Scan for the cell matching the given text and deliver its (x, y) coordinate at center. 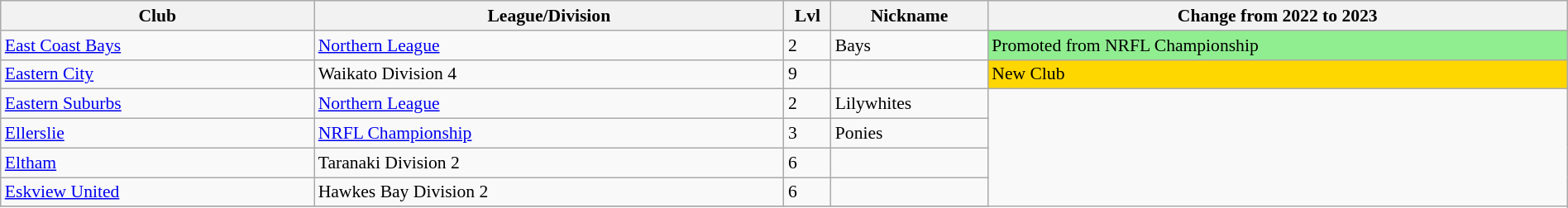
Club (157, 16)
Eskview United (157, 192)
Eastern Suburbs (157, 104)
Promoted from NRFL Championship (1277, 45)
Ellerslie (157, 134)
Lvl (807, 16)
NRFL Championship (549, 134)
New Club (1277, 74)
Waikato Division 4 (549, 74)
Eastern City (157, 74)
League/Division (549, 16)
Change from 2022 to 2023 (1277, 16)
Taranaki Division 2 (549, 163)
East Coast Bays (157, 45)
Nickname (910, 16)
Eltham (157, 163)
Lilywhites (910, 104)
3 (807, 134)
Ponies (910, 134)
Hawkes Bay Division 2 (549, 192)
9 (807, 74)
Bays (910, 45)
